Search for the cell housing the specified text and yield its [X, Y] center coordinate. 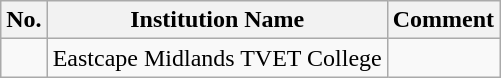
Comment [443, 20]
Institution Name [217, 20]
No. [24, 20]
Eastcape Midlands TVET College [217, 58]
